From the cell containing the given text, extract its center point as [X, Y] coordinate. 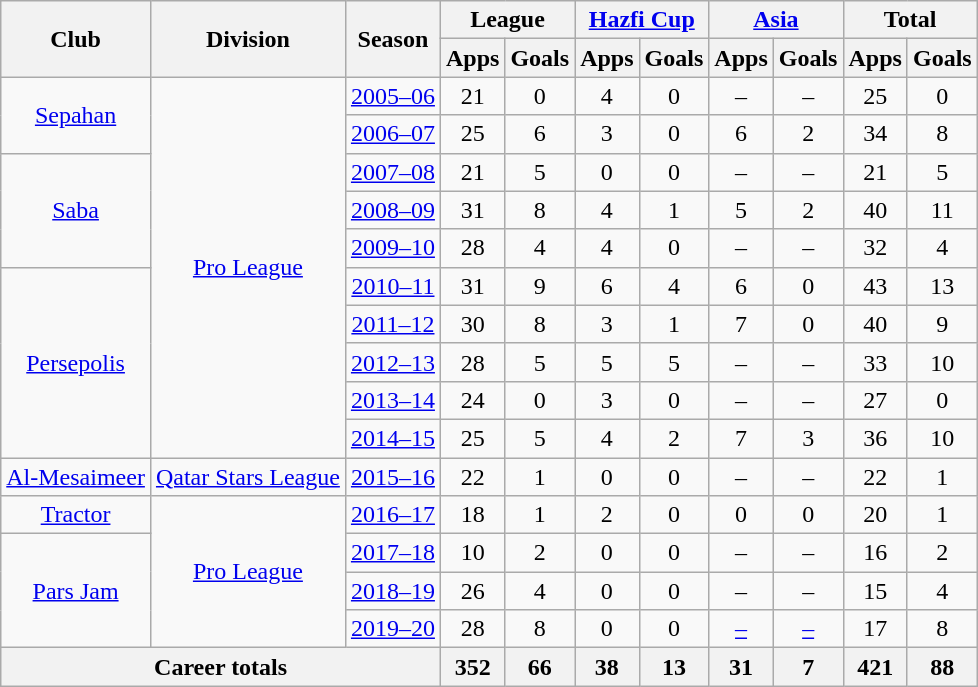
33 [875, 362]
36 [875, 438]
2006–07 [392, 134]
18 [472, 515]
88 [942, 667]
34 [875, 134]
Al-Mesaimeer [76, 477]
38 [607, 667]
2015–16 [392, 477]
Qatar Stars League [248, 477]
Persepolis [76, 362]
421 [875, 667]
2008–09 [392, 210]
Total [910, 20]
11 [942, 210]
2010–11 [392, 286]
43 [875, 286]
2007–08 [392, 172]
Pars Jam [76, 591]
2012–13 [392, 362]
Sepahan [76, 115]
2013–14 [392, 400]
2014–15 [392, 438]
66 [540, 667]
26 [472, 591]
20 [875, 515]
16 [875, 553]
Season [392, 39]
32 [875, 248]
2017–18 [392, 553]
Asia [776, 20]
27 [875, 400]
30 [472, 324]
Hazfi Cup [642, 20]
Career totals [221, 667]
17 [875, 629]
Tractor [76, 515]
2018–19 [392, 591]
352 [472, 667]
2016–17 [392, 515]
Division [248, 39]
2011–12 [392, 324]
2019–20 [392, 629]
24 [472, 400]
2009–10 [392, 248]
League [507, 20]
Saba [76, 210]
15 [875, 591]
Club [76, 39]
2005–06 [392, 96]
